Detect which cell encompasses the target text, then output its [x, y] center coordinate. 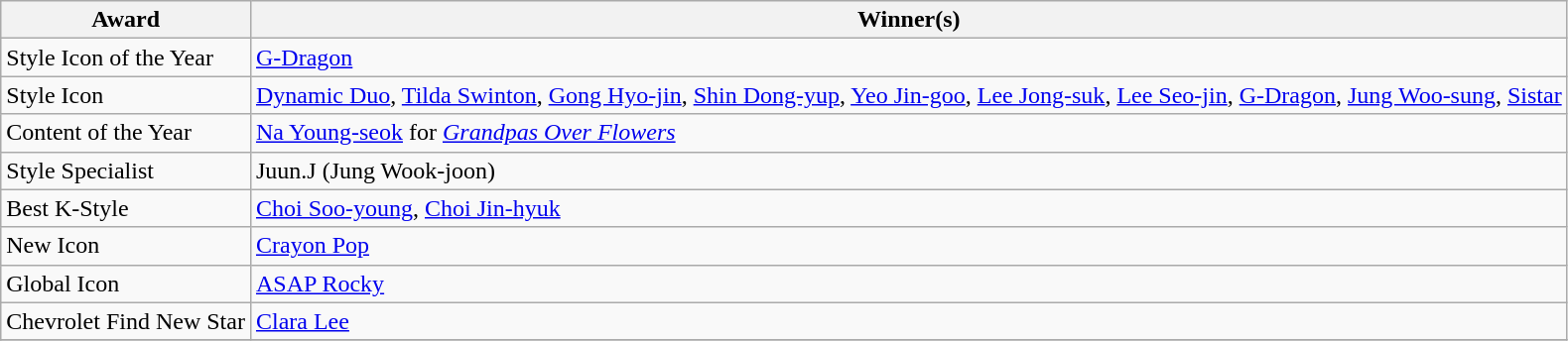
Style Specialist [126, 170]
Crayon Pop [909, 246]
Best K-Style [126, 208]
Winner(s) [909, 20]
Award [126, 20]
Style Icon [126, 95]
Juun.J (Jung Wook-joon) [909, 170]
Chevrolet Find New Star [126, 321]
Content of the Year [126, 133]
Clara Lee [909, 321]
Style Icon of the Year [126, 57]
Na Young-seok for Grandpas Over Flowers [909, 133]
ASAP Rocky [909, 284]
Dynamic Duo, Tilda Swinton, Gong Hyo-jin, Shin Dong-yup, Yeo Jin-goo, Lee Jong-suk, Lee Seo-jin, G-Dragon, Jung Woo-sung, Sistar [909, 95]
New Icon [126, 246]
Choi Soo-young, Choi Jin-hyuk [909, 208]
Global Icon [126, 284]
G-Dragon [909, 57]
